Detect which cell encompasses the target text, then output its [x, y] center coordinate. 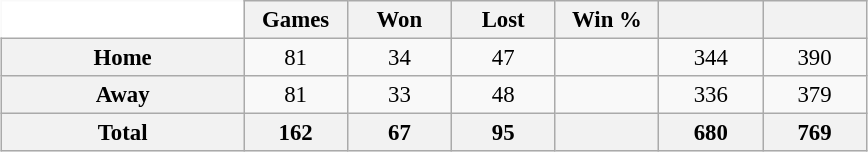
Won [399, 20]
34 [399, 57]
Games [296, 20]
Lost [503, 20]
Home [123, 57]
67 [399, 133]
680 [711, 133]
Away [123, 95]
95 [503, 133]
33 [399, 95]
162 [296, 133]
379 [815, 95]
390 [815, 57]
769 [815, 133]
Total [123, 133]
47 [503, 57]
344 [711, 57]
336 [711, 95]
48 [503, 95]
Win % [607, 20]
